Scan for the cell matching the given text and deliver its [x, y] coordinate at center. 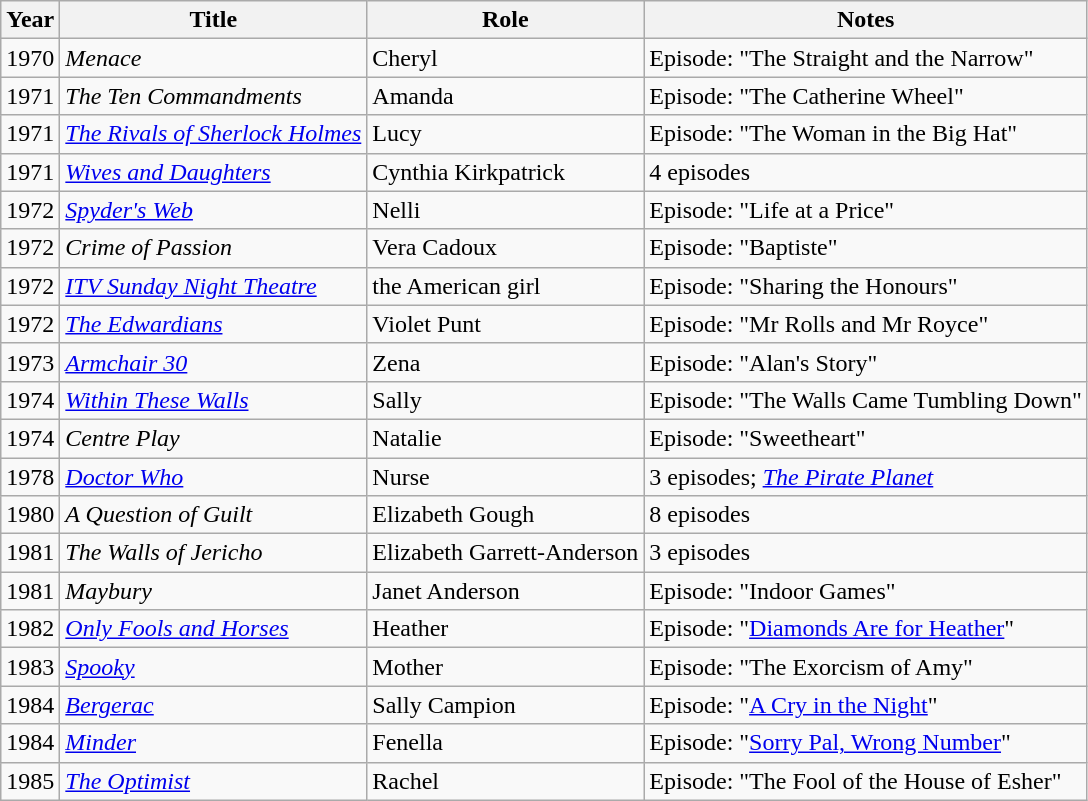
Spooky [214, 667]
1978 [30, 477]
The Edwardians [214, 324]
3 episodes; The Pirate Planet [866, 477]
Cheryl [506, 58]
Episode: "The Straight and the Narrow" [866, 58]
Natalie [506, 438]
Elizabeth Garrett-Anderson [506, 553]
Mother [506, 667]
Notes [866, 20]
Fenella [506, 743]
Episode: "Sweetheart" [866, 438]
Year [30, 20]
1980 [30, 515]
the American girl [506, 286]
1970 [30, 58]
Amanda [506, 96]
Centre Play [214, 438]
Episode: "Mr Rolls and Mr Royce" [866, 324]
The Walls of Jericho [214, 553]
Episode: "The Catherine Wheel" [866, 96]
1982 [30, 629]
Within These Walls [214, 400]
Armchair 30 [214, 362]
Episode: "A Cry in the Night" [866, 705]
Sally [506, 400]
Episode: "Baptiste" [866, 248]
Crime of Passion [214, 248]
Episode: "Diamonds Are for Heather" [866, 629]
Episode: "The Exorcism of Amy" [866, 667]
Minder [214, 743]
1983 [30, 667]
ITV Sunday Night Theatre [214, 286]
8 episodes [866, 515]
Wives and Daughters [214, 172]
Episode: "The Walls Came Tumbling Down" [866, 400]
Zena [506, 362]
Doctor Who [214, 477]
Episode: "The Woman in the Big Hat" [866, 134]
Nurse [506, 477]
The Ten Commandments [214, 96]
1973 [30, 362]
Janet Anderson [506, 591]
Lucy [506, 134]
Vera Cadoux [506, 248]
Episode: "Life at a Price" [866, 210]
Heather [506, 629]
4 episodes [866, 172]
Cynthia Kirkpatrick [506, 172]
Episode: "The Fool of the House of Esher" [866, 781]
Spyder's Web [214, 210]
Sally Campion [506, 705]
Nelli [506, 210]
Violet Punt [506, 324]
Bergerac [214, 705]
The Rivals of Sherlock Holmes [214, 134]
Episode: "Indoor Games" [866, 591]
Episode: "Alan's Story" [866, 362]
Maybury [214, 591]
Role [506, 20]
Only Fools and Horses [214, 629]
3 episodes [866, 553]
Rachel [506, 781]
Title [214, 20]
The Optimist [214, 781]
Elizabeth Gough [506, 515]
Episode: "Sharing the Honours" [866, 286]
Menace [214, 58]
Episode: "Sorry Pal, Wrong Number" [866, 743]
A Question of Guilt [214, 515]
1985 [30, 781]
